Search for the cell housing the specified text and yield its [x, y] center coordinate. 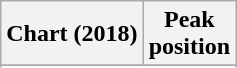
Peakposition [189, 34]
Chart (2018) [72, 34]
